Scan for the cell matching the given text and deliver its [x, y] coordinate at center. 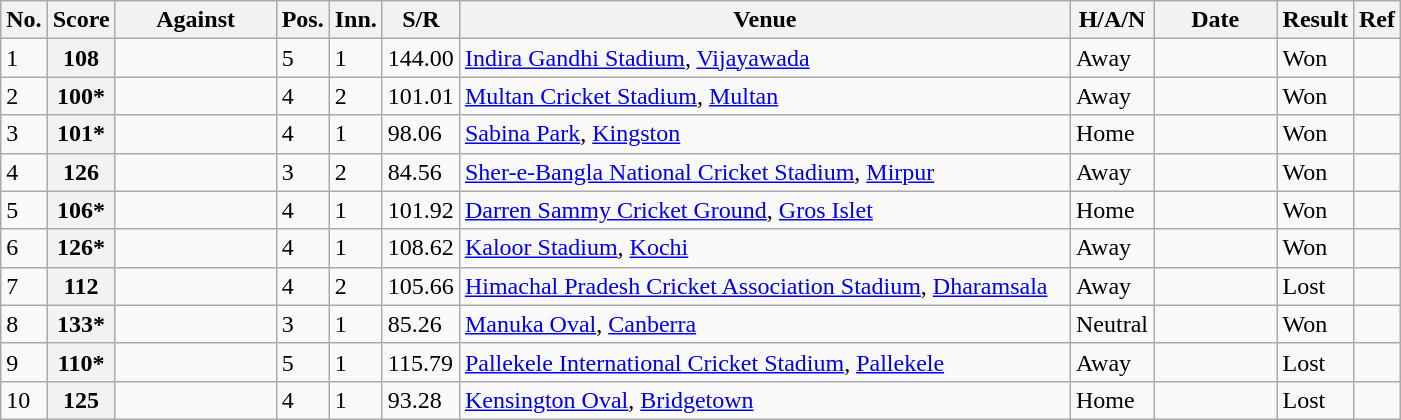
100* [81, 96]
108 [81, 58]
Sher-e-Bangla National Cricket Stadium, Mirpur [764, 172]
Score [81, 20]
Himachal Pradesh Cricket Association Stadium, Dharamsala [764, 286]
Neutral [1112, 324]
9 [24, 362]
101.92 [420, 210]
8 [24, 324]
Manuka Oval, Canberra [764, 324]
126* [81, 248]
Kaloor Stadium, Kochi [764, 248]
101.01 [420, 96]
Venue [764, 20]
Pallekele International Cricket Stadium, Pallekele [764, 362]
115.79 [420, 362]
144.00 [420, 58]
Ref [1376, 20]
6 [24, 248]
Indira Gandhi Stadium, Vijayawada [764, 58]
10 [24, 400]
Multan Cricket Stadium, Multan [764, 96]
Pos. [302, 20]
125 [81, 400]
112 [81, 286]
Darren Sammy Cricket Ground, Gros Islet [764, 210]
No. [24, 20]
133* [81, 324]
85.26 [420, 324]
126 [81, 172]
Result [1315, 20]
106* [81, 210]
110* [81, 362]
S/R [420, 20]
H/A/N [1112, 20]
93.28 [420, 400]
Inn. [356, 20]
7 [24, 286]
Sabina Park, Kingston [764, 134]
105.66 [420, 286]
Kensington Oval, Bridgetown [764, 400]
84.56 [420, 172]
98.06 [420, 134]
Date [1216, 20]
108.62 [420, 248]
101* [81, 134]
Against [196, 20]
